Output the (X, Y) coordinate of the center of the cell containing the given text.  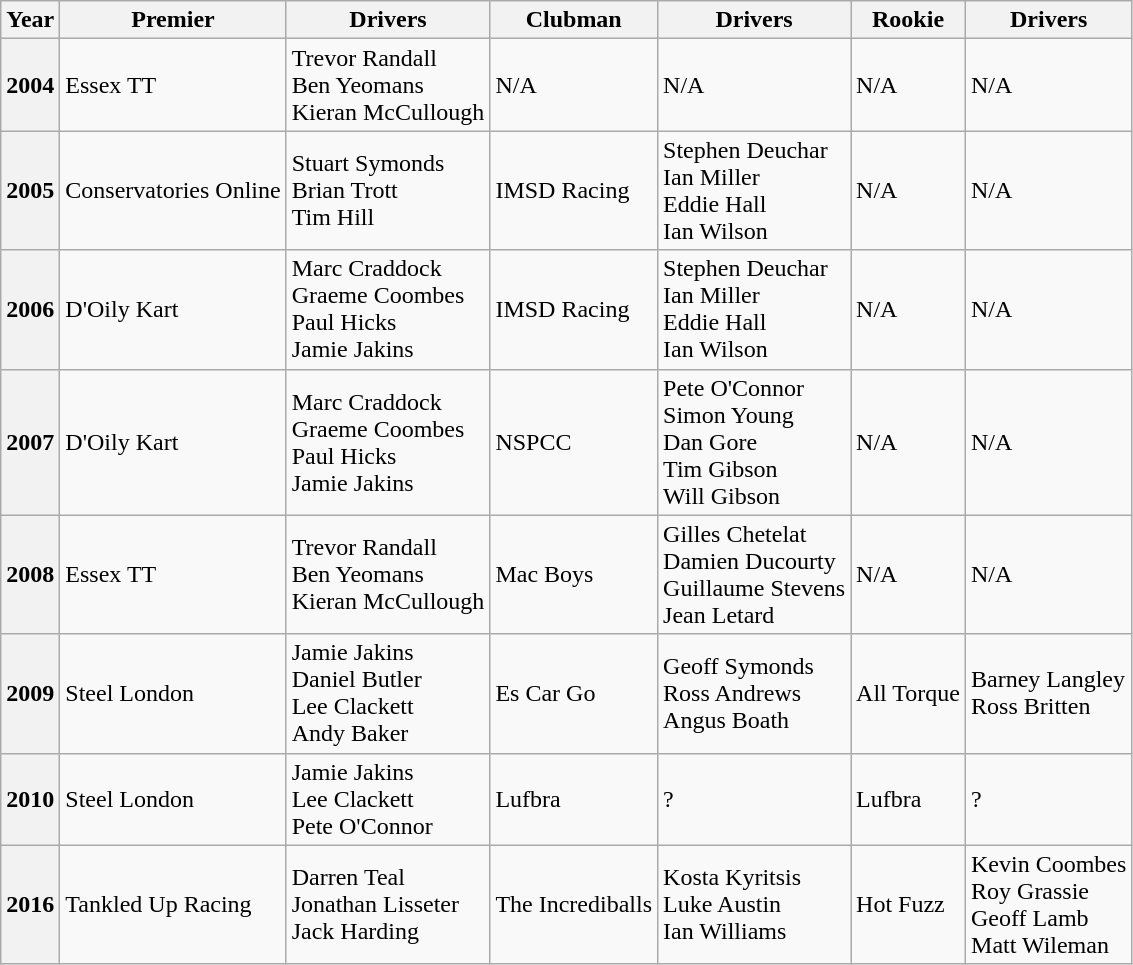
Conservatories Online (173, 190)
The Incrediballs (574, 904)
Tankled Up Racing (173, 904)
Pete O'ConnorSimon YoungDan GoreTim GibsonWill Gibson (754, 442)
2008 (30, 574)
Stuart SymondsBrian TrottTim Hill (388, 190)
Hot Fuzz (908, 904)
Rookie (908, 20)
Darren TealJonathan LisseterJack Harding (388, 904)
Kevin CoombesRoy GrassieGeoff LambMatt Wileman (1049, 904)
All Torque (908, 694)
Premier (173, 20)
2006 (30, 310)
2016 (30, 904)
Jamie JakinsDaniel ButlerLee ClackettAndy Baker (388, 694)
Clubman (574, 20)
Jamie JakinsLee ClackettPete O'Connor (388, 799)
2010 (30, 799)
2009 (30, 694)
Year (30, 20)
Gilles ChetelatDamien DucourtyGuillaume StevensJean Letard (754, 574)
2007 (30, 442)
2005 (30, 190)
Barney LangleyRoss Britten (1049, 694)
Es Car Go (574, 694)
Mac Boys (574, 574)
2004 (30, 85)
NSPCC (574, 442)
Geoff SymondsRoss AndrewsAngus Boath (754, 694)
Kosta KyritsisLuke AustinIan Williams (754, 904)
